Pinpoint the cell where the given text exists, returning its (x, y) midpoint coordinate. 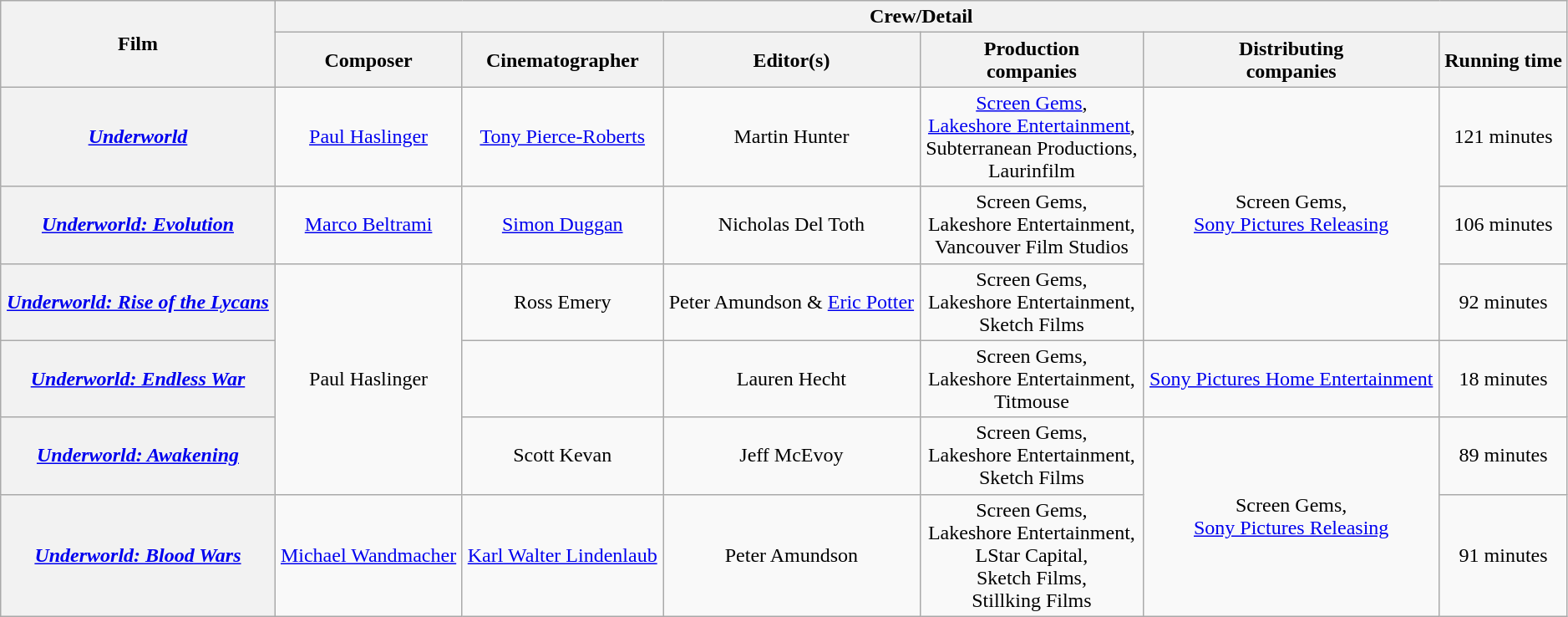
Underworld: Evolution (138, 225)
Lauren Hecht (792, 379)
Distributingcompanies (1291, 60)
Peter Amundson (792, 555)
Running time (1504, 60)
106 minutes (1504, 225)
Crew/Detail (921, 17)
Screen Gems,Lakeshore Entertainment,Vancouver Film Studios (1031, 225)
Karl Walter Lindenlaub (563, 555)
Underworld (138, 137)
Scott Kevan (563, 456)
92 minutes (1504, 302)
Peter Amundson & Eric Potter (792, 302)
121 minutes (1504, 137)
Sony Pictures Home Entertainment (1291, 379)
Film (138, 43)
Jeff McEvoy (792, 456)
Productioncompanies (1031, 60)
Marco Beltrami (368, 225)
18 minutes (1504, 379)
Composer (368, 60)
Simon Duggan (563, 225)
Underworld: Awakening (138, 456)
Underworld: Endless War (138, 379)
Underworld: Blood Wars (138, 555)
89 minutes (1504, 456)
Michael Wandmacher (368, 555)
Nicholas Del Toth (792, 225)
Cinematographer (563, 60)
Tony Pierce-Roberts (563, 137)
Ross Emery (563, 302)
Screen Gems,Lakeshore Entertainment,LStar Capital,Sketch Films,Stillking Films (1031, 555)
91 minutes (1504, 555)
Editor(s) (792, 60)
Screen Gems,Lakeshore Entertainment,Titmouse (1031, 379)
Martin Hunter (792, 137)
Underworld: Rise of the Lycans (138, 302)
Screen Gems,Lakeshore Entertainment,Subterranean Productions,Laurinfilm (1031, 137)
